Capture the cell that displays the provided text and extract its (X, Y) central coordinate. 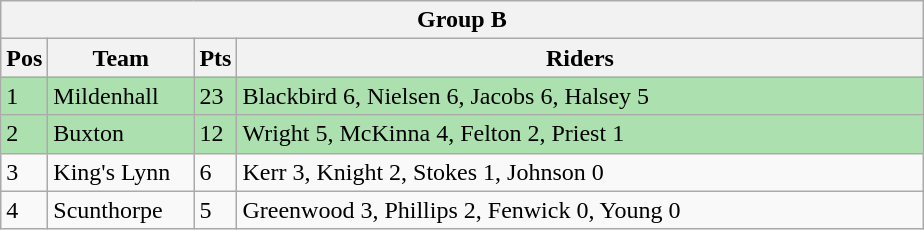
5 (216, 210)
12 (216, 134)
2 (24, 134)
Wright 5, McKinna 4, Felton 2, Priest 1 (580, 134)
Pts (216, 58)
3 (24, 172)
Pos (24, 58)
Kerr 3, Knight 2, Stokes 1, Johnson 0 (580, 172)
Greenwood 3, Phillips 2, Fenwick 0, Young 0 (580, 210)
Scunthorpe (121, 210)
6 (216, 172)
4 (24, 210)
23 (216, 96)
King's Lynn (121, 172)
1 (24, 96)
Buxton (121, 134)
Team (121, 58)
Blackbird 6, Nielsen 6, Jacobs 6, Halsey 5 (580, 96)
Riders (580, 58)
Mildenhall (121, 96)
Group B (462, 20)
